Determine the (X, Y) coordinate at the center of the cell enclosing the given text.  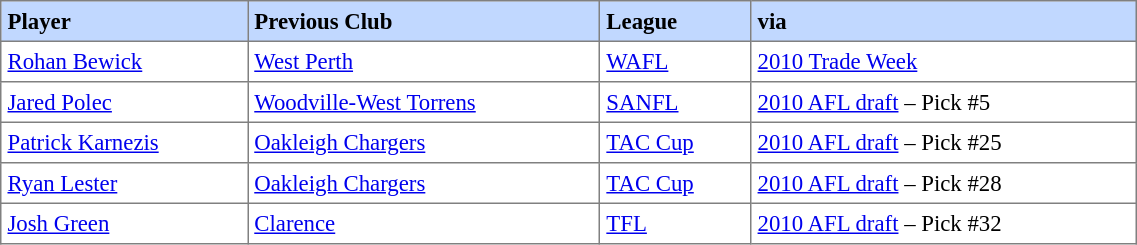
Clarence (424, 223)
Josh Green (124, 223)
2010 Trade Week (944, 61)
SANFL (676, 102)
Jared Polec (124, 102)
2010 AFL draft – Pick #28 (944, 183)
via (944, 21)
WAFL (676, 61)
Previous Club (424, 21)
Patrick Karnezis (124, 142)
TFL (676, 223)
League (676, 21)
2010 AFL draft – Pick #25 (944, 142)
Woodville-West Torrens (424, 102)
2010 AFL draft – Pick #5 (944, 102)
West Perth (424, 61)
Ryan Lester (124, 183)
Rohan Bewick (124, 61)
Player (124, 21)
2010 AFL draft – Pick #32 (944, 223)
